Determine the [X, Y] coordinate at the center of the cell enclosing the given text.  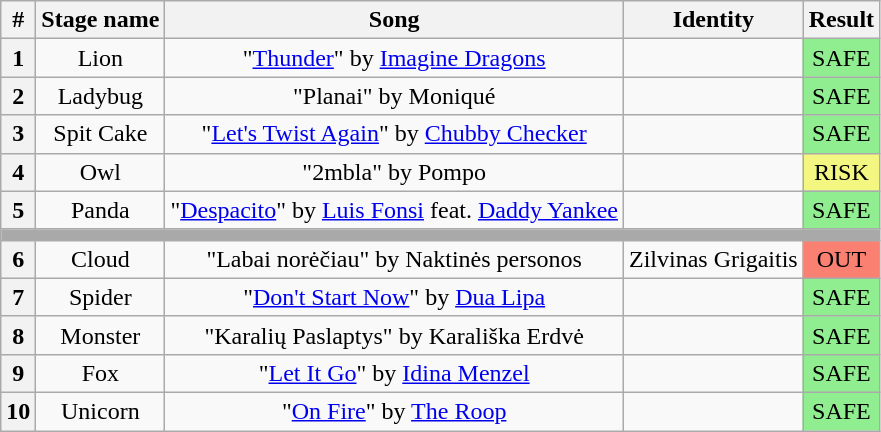
Cloud [100, 259]
7 [18, 297]
"Let's Twist Again" by Chubby Checker [394, 134]
Fox [100, 373]
Unicorn [100, 411]
"Don't Start Now" by Dua Lipa [394, 297]
"2mbla" by Pompo [394, 172]
Owl [100, 172]
Lion [100, 58]
Spit Cake [100, 134]
Zilvinas Grigaitis [713, 259]
8 [18, 335]
Identity [713, 20]
5 [18, 210]
"Let It Go" by Idina Menzel [394, 373]
"On Fire" by The Roop [394, 411]
Ladybug [100, 96]
Spider [100, 297]
9 [18, 373]
Monster [100, 335]
RISK [841, 172]
"Labai norėčiau" by Naktinės personos [394, 259]
"Karalių Paslaptys" by Karališka Erdvė [394, 335]
1 [18, 58]
Result [841, 20]
"Despacito" by Luis Fonsi feat. Daddy Yankee [394, 210]
3 [18, 134]
OUT [841, 259]
"Thunder" by Imagine Dragons [394, 58]
Panda [100, 210]
"Planai" by Moniqué [394, 96]
4 [18, 172]
10 [18, 411]
6 [18, 259]
Song [394, 20]
Stage name [100, 20]
2 [18, 96]
# [18, 20]
